Return the (x, y) coordinate for the center point of the cell that contains the specified text.  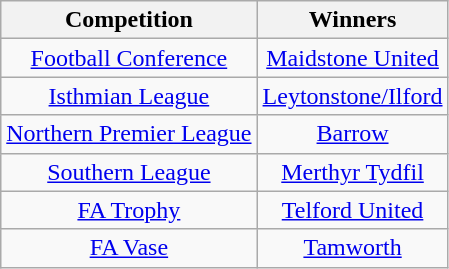
Maidstone United (352, 58)
Winners (352, 20)
Competition (129, 20)
FA Trophy (129, 210)
Merthyr Tydfil (352, 172)
Barrow (352, 134)
Northern Premier League (129, 134)
Telford United (352, 210)
Southern League (129, 172)
Football Conference (129, 58)
Tamworth (352, 248)
Leytonstone/Ilford (352, 96)
FA Vase (129, 248)
Isthmian League (129, 96)
